Identify which cell holds the provided text, then report its [x, y] central coordinate. 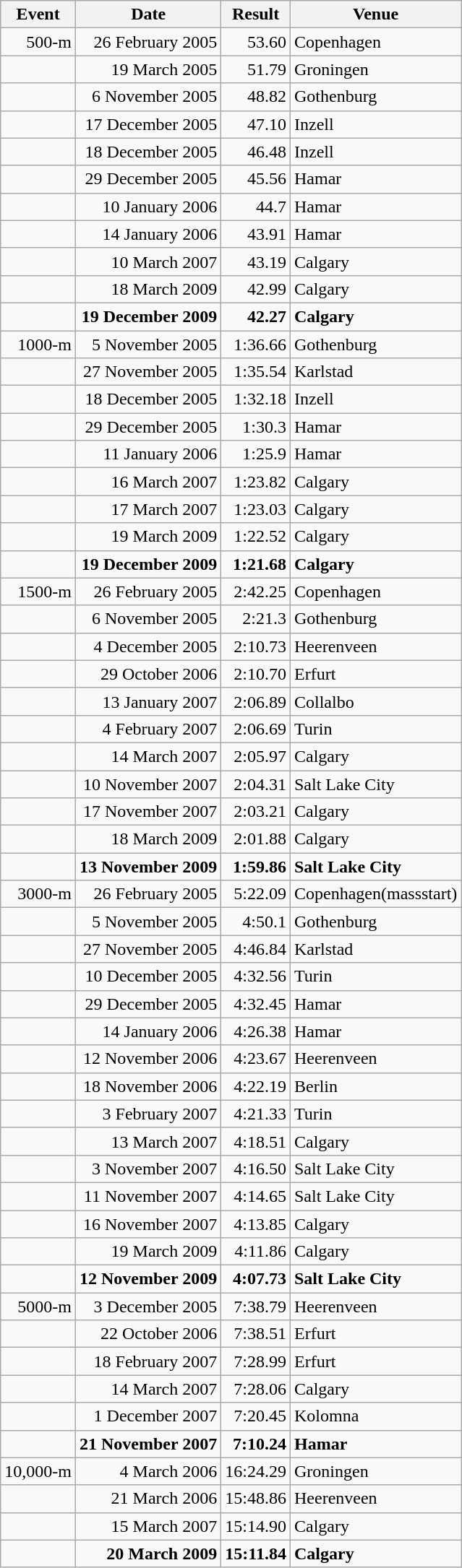
45.56 [256, 179]
10 November 2007 [147, 784]
Kolomna [375, 1416]
4:13.85 [256, 1224]
13 March 2007 [147, 1141]
3000-m [38, 894]
1000-m [38, 345]
44.7 [256, 207]
2:04.31 [256, 784]
21 March 2006 [147, 1499]
1:23.03 [256, 509]
2:10.70 [256, 674]
4:16.50 [256, 1169]
10,000-m [38, 1471]
15 March 2007 [147, 1526]
4:46.84 [256, 949]
4 March 2006 [147, 1471]
1:23.82 [256, 482]
Event [38, 14]
2:21.3 [256, 619]
21 November 2007 [147, 1444]
7:10.24 [256, 1444]
4:07.73 [256, 1279]
13 January 2007 [147, 701]
22 October 2006 [147, 1334]
7:28.06 [256, 1389]
51.79 [256, 69]
7:28.99 [256, 1361]
3 December 2005 [147, 1307]
42.27 [256, 316]
3 February 2007 [147, 1114]
1:22.52 [256, 537]
20 March 2009 [147, 1554]
4:14.65 [256, 1196]
2:03.21 [256, 812]
53.60 [256, 42]
48.82 [256, 97]
4:23.67 [256, 1059]
11 January 2006 [147, 454]
5:22.09 [256, 894]
1:59.86 [256, 867]
3 November 2007 [147, 1169]
18 February 2007 [147, 1361]
4:26.38 [256, 1031]
19 March 2005 [147, 69]
4:50.1 [256, 922]
18 November 2006 [147, 1086]
4 December 2005 [147, 646]
16 November 2007 [147, 1224]
5000-m [38, 1307]
46.48 [256, 152]
43.91 [256, 234]
15:11.84 [256, 1554]
2:42.25 [256, 592]
1:25.9 [256, 454]
1:30.3 [256, 427]
7:38.51 [256, 1334]
4:32.45 [256, 1004]
2:06.89 [256, 701]
15:48.86 [256, 1499]
1:35.54 [256, 372]
Venue [375, 14]
1:32.18 [256, 399]
500-m [38, 42]
16:24.29 [256, 1471]
1500-m [38, 592]
Collalbo [375, 701]
15:14.90 [256, 1526]
17 November 2007 [147, 812]
4:18.51 [256, 1141]
2:06.69 [256, 729]
2:10.73 [256, 646]
10 March 2007 [147, 261]
42.99 [256, 289]
1 December 2007 [147, 1416]
Date [147, 14]
1:21.68 [256, 564]
7:20.45 [256, 1416]
4 February 2007 [147, 729]
47.10 [256, 124]
4:32.56 [256, 976]
2:01.88 [256, 839]
Berlin [375, 1086]
13 November 2009 [147, 867]
1:36.66 [256, 345]
Copenhagen(massstart) [375, 894]
17 March 2007 [147, 509]
12 November 2006 [147, 1059]
Result [256, 14]
43.19 [256, 261]
10 December 2005 [147, 976]
4:22.19 [256, 1086]
17 December 2005 [147, 124]
4:21.33 [256, 1114]
16 March 2007 [147, 482]
11 November 2007 [147, 1196]
10 January 2006 [147, 207]
7:38.79 [256, 1307]
12 November 2009 [147, 1279]
29 October 2006 [147, 674]
2:05.97 [256, 756]
4:11.86 [256, 1252]
